Identify which cell holds the provided text, then report its (x, y) central coordinate. 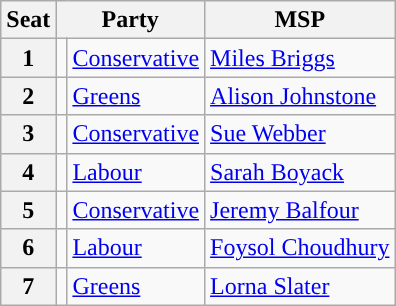
Seat (28, 20)
5 (28, 210)
3 (28, 134)
Jeremy Balfour (300, 210)
Sarah Boyack (300, 172)
2 (28, 96)
1 (28, 58)
6 (28, 248)
Foysol Choudhury (300, 248)
Miles Briggs (300, 58)
Sue Webber (300, 134)
MSP (300, 20)
4 (28, 172)
Party (130, 20)
Lorna Slater (300, 286)
7 (28, 286)
Alison Johnstone (300, 96)
